From the cell containing the given text, extract its center point as [X, Y] coordinate. 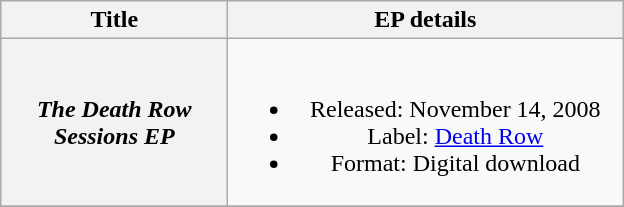
Released: November 14, 2008Label: Death RowFormat: Digital download [426, 122]
EP details [426, 20]
The Death Row Sessions EP [114, 122]
Title [114, 20]
